Return (x, y) of the center of cell containing provided text 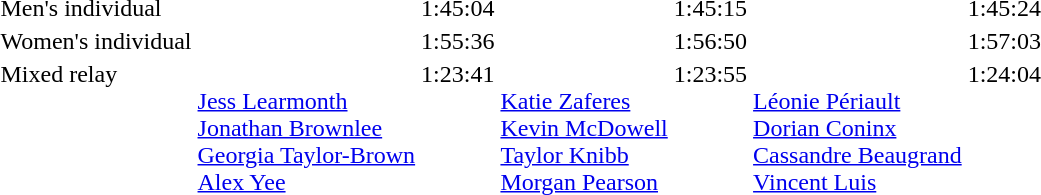
1:55:36 (458, 41)
1:56:50 (710, 41)
